Scan for the cell matching the given text and deliver its [x, y] coordinate at center. 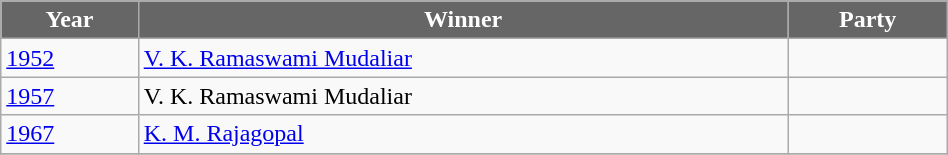
Party [868, 20]
1967 [70, 134]
1957 [70, 96]
K. M. Rajagopal [463, 134]
Winner [463, 20]
1952 [70, 58]
Year [70, 20]
